Search for the cell housing the specified text and yield its (x, y) center coordinate. 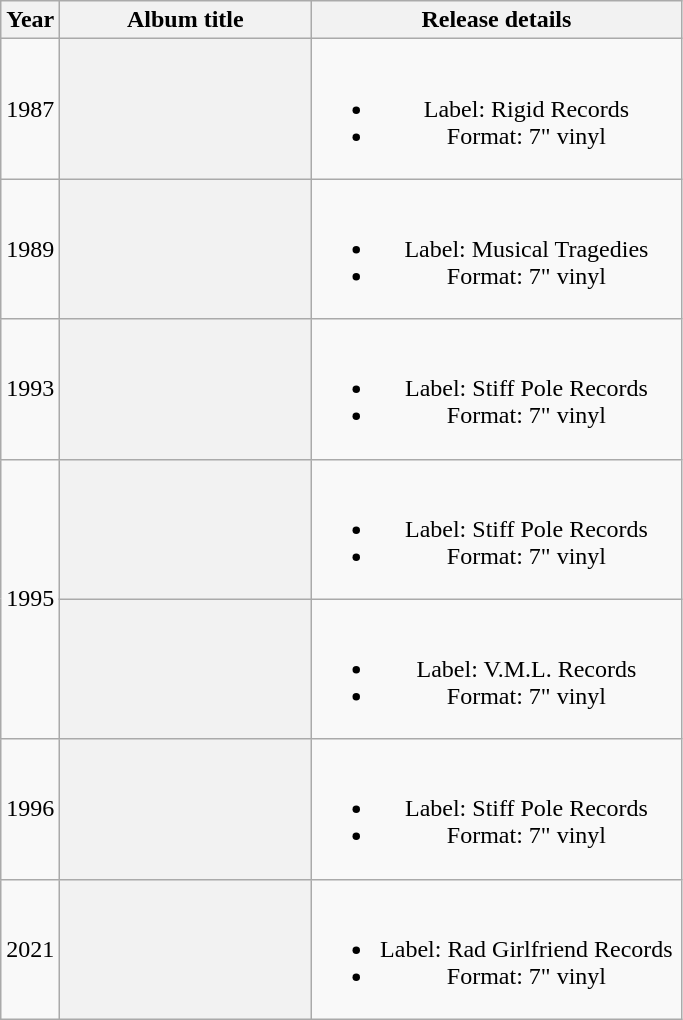
Label: Rigid RecordsFormat: 7" vinyl (496, 109)
Year (30, 20)
Album title (186, 20)
Release details (496, 20)
2021 (30, 949)
1987 (30, 109)
1995 (30, 599)
1993 (30, 389)
1996 (30, 809)
Label: V.M.L. RecordsFormat: 7" vinyl (496, 669)
Label: Rad Girlfriend RecordsFormat: 7" vinyl (496, 949)
1989 (30, 249)
Label: Musical TragediesFormat: 7" vinyl (496, 249)
